Detect which cell encompasses the target text, then output its [X, Y] center coordinate. 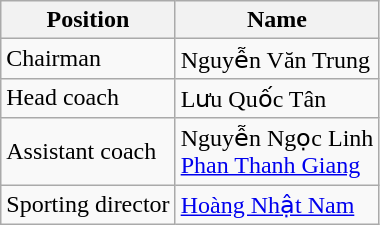
Lưu Quốc Tân [277, 98]
Nguyễn Văn Trung [277, 59]
Nguyễn Ngọc Linh Phan Thanh Giang [277, 152]
Hoàng Nhật Nam [277, 204]
Sporting director [88, 204]
Name [277, 20]
Position [88, 20]
Chairman [88, 59]
Head coach [88, 98]
Assistant coach [88, 152]
